Pinpoint the cell where the given text exists, returning its (X, Y) midpoint coordinate. 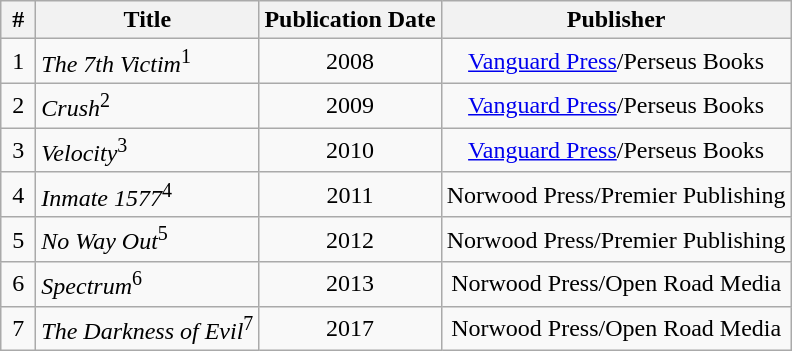
# (18, 20)
Publisher (616, 20)
7 (18, 328)
Inmate 15774 (148, 194)
6 (18, 284)
2 (18, 106)
The 7th Victim1 (148, 62)
Title (148, 20)
2010 (350, 150)
5 (18, 240)
4 (18, 194)
Velocity3 (148, 150)
3 (18, 150)
Spectrum6 (148, 284)
No Way Out5 (148, 240)
2017 (350, 328)
2008 (350, 62)
2011 (350, 194)
Crush2 (148, 106)
Publication Date (350, 20)
2009 (350, 106)
1 (18, 62)
The Darkness of Evil7 (148, 328)
2012 (350, 240)
2013 (350, 284)
